Find where the given text appears and provide that cell's center as (x, y) coordinate. 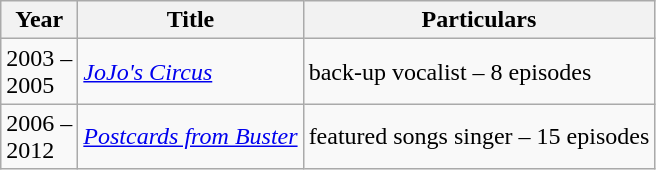
back-up vocalist – 8 episodes (479, 72)
Postcards from Buster (190, 136)
featured songs singer – 15 episodes (479, 136)
Particulars (479, 20)
Title (190, 20)
2003 –2005 (40, 72)
JoJo's Circus (190, 72)
Year (40, 20)
2006 –2012 (40, 136)
